For the text-containing cell, return its midpoint in [x, y] coordinate format. 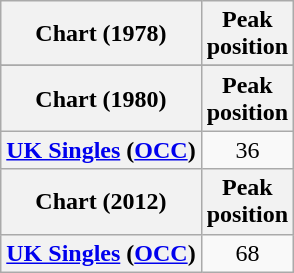
Chart (2012) [101, 202]
68 [247, 253]
36 [247, 150]
Chart (1978) [101, 34]
Chart (1980) [101, 98]
